From the cell containing the given text, extract its center point as [x, y] coordinate. 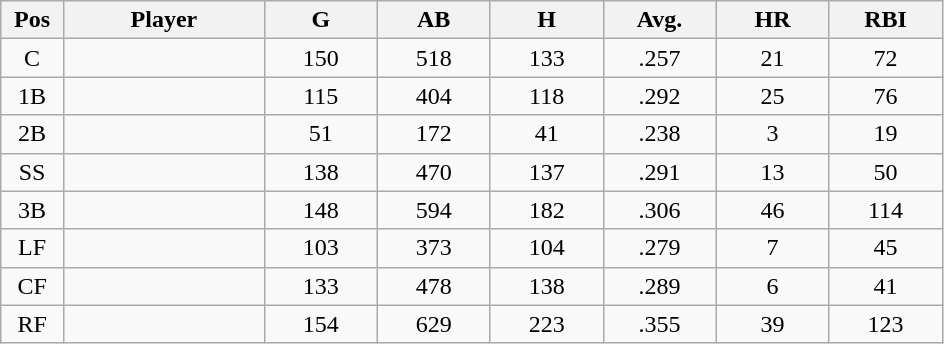
123 [886, 324]
104 [546, 248]
594 [434, 210]
RBI [886, 20]
H [546, 20]
137 [546, 172]
182 [546, 210]
6 [772, 286]
45 [886, 248]
223 [546, 324]
154 [320, 324]
172 [434, 134]
.238 [660, 134]
76 [886, 96]
115 [320, 96]
150 [320, 58]
470 [434, 172]
.292 [660, 96]
.306 [660, 210]
.257 [660, 58]
51 [320, 134]
Avg. [660, 20]
.289 [660, 286]
25 [772, 96]
13 [772, 172]
1B [32, 96]
148 [320, 210]
C [32, 58]
114 [886, 210]
.355 [660, 324]
7 [772, 248]
G [320, 20]
LF [32, 248]
629 [434, 324]
Player [164, 20]
118 [546, 96]
21 [772, 58]
2B [32, 134]
72 [886, 58]
SS [32, 172]
3B [32, 210]
.279 [660, 248]
3 [772, 134]
478 [434, 286]
404 [434, 96]
373 [434, 248]
39 [772, 324]
.291 [660, 172]
CF [32, 286]
518 [434, 58]
Pos [32, 20]
50 [886, 172]
19 [886, 134]
103 [320, 248]
46 [772, 210]
RF [32, 324]
AB [434, 20]
HR [772, 20]
